For the text-containing cell, return its midpoint in (x, y) coordinate format. 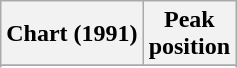
Chart (1991) (72, 34)
Peakposition (189, 34)
